Search for the cell housing the specified text and yield its [x, y] center coordinate. 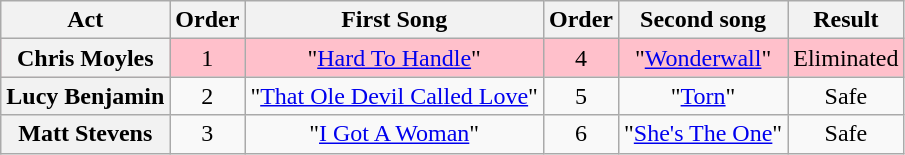
Matt Stevens [86, 134]
4 [580, 58]
Second song [702, 20]
Chris Moyles [86, 58]
5 [580, 96]
"Torn" [702, 96]
Eliminated [846, 58]
"Wonderwall" [702, 58]
Lucy Benjamin [86, 96]
First Song [394, 20]
Result [846, 20]
1 [208, 58]
"She's The One" [702, 134]
6 [580, 134]
"I Got A Woman" [394, 134]
"That Ole Devil Called Love" [394, 96]
"Hard To Handle" [394, 58]
3 [208, 134]
Act [86, 20]
2 [208, 96]
